Output the [x, y] coordinate of the center of the cell containing the given text.  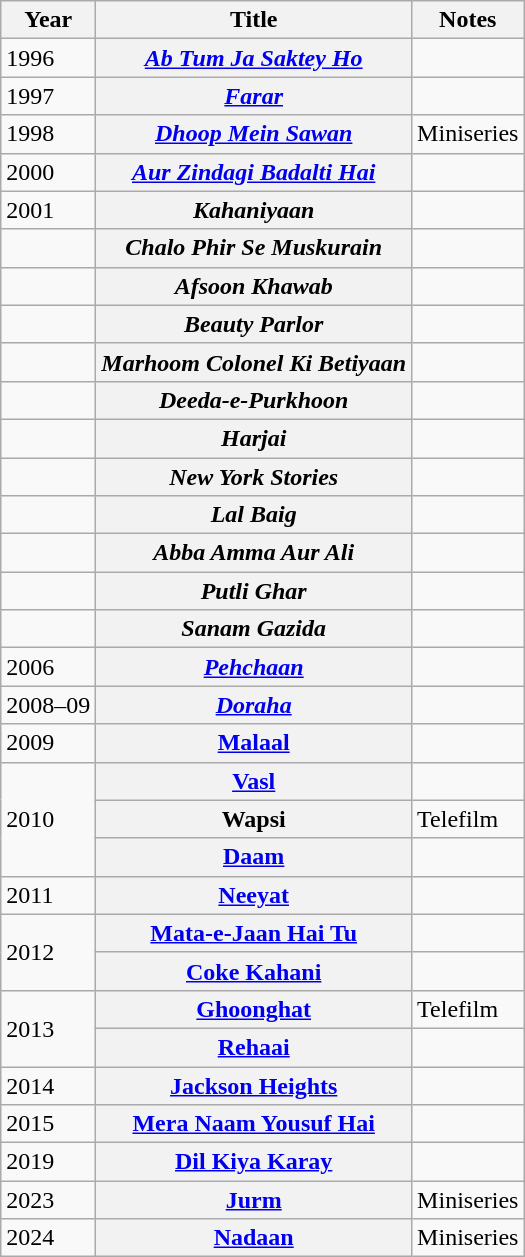
2023 [48, 1200]
2015 [48, 1124]
2010 [48, 819]
Kahaniyaan [254, 210]
2011 [48, 895]
Title [254, 20]
Marhoom Colonel Ki Betiyaan [254, 362]
Vasl [254, 781]
Doraha [254, 705]
Mera Naam Yousuf Hai [254, 1124]
Notes [468, 20]
Coke Kahani [254, 971]
Malaal [254, 743]
Sanam Gazida [254, 629]
Deeda-e-Purkhoon [254, 400]
Wapsi [254, 819]
1997 [48, 96]
Pehchaan [254, 667]
Harjai [254, 438]
Putli Ghar [254, 591]
1996 [48, 58]
Year [48, 20]
Lal Baig [254, 515]
Daam [254, 857]
2019 [48, 1162]
2012 [48, 952]
2013 [48, 1028]
Aur Zindagi Badalti Hai [254, 172]
Dil Kiya Karay [254, 1162]
New York Stories [254, 477]
Neeyat [254, 895]
2014 [48, 1085]
Ghoonghat [254, 1009]
Abba Amma Aur Ali [254, 553]
Beauty Parlor [254, 324]
Mata-e-Jaan Hai Tu [254, 933]
Dhoop Mein Sawan [254, 134]
Nadaan [254, 1238]
Rehaai [254, 1047]
Jurm [254, 1200]
2008–09 [48, 705]
Farar [254, 96]
2000 [48, 172]
Jackson Heights [254, 1085]
2009 [48, 743]
Chalo Phir Se Muskurain [254, 248]
Afsoon Khawab [254, 286]
Ab Tum Ja Saktey Ho [254, 58]
2024 [48, 1238]
2001 [48, 210]
1998 [48, 134]
2006 [48, 667]
